Return the [x, y] coordinate for the center point of the cell that contains the specified text.  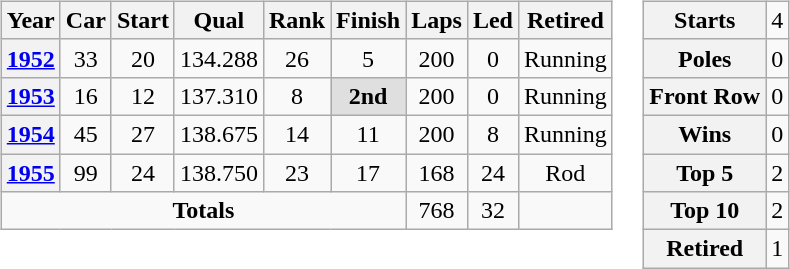
11 [368, 134]
5 [368, 58]
Finish [368, 20]
Year [30, 20]
17 [368, 173]
Wins [705, 134]
768 [437, 211]
Led [492, 20]
Rank [296, 20]
32 [492, 211]
Front Row [705, 96]
1952 [30, 58]
Starts [705, 20]
Totals [203, 211]
Laps [437, 20]
Rod [565, 173]
20 [142, 58]
99 [86, 173]
1954 [30, 134]
Poles [705, 58]
Car [86, 20]
1 [778, 249]
168 [437, 173]
1955 [30, 173]
134.288 [218, 58]
2nd [368, 96]
Top 10 [705, 211]
138.675 [218, 134]
16 [86, 96]
1953 [30, 96]
12 [142, 96]
14 [296, 134]
23 [296, 173]
137.310 [218, 96]
138.750 [218, 173]
Qual [218, 20]
4 [778, 20]
Top 5 [705, 173]
45 [86, 134]
26 [296, 58]
Start [142, 20]
33 [86, 58]
27 [142, 134]
